Extract the (x, y) coordinate from the center of the cell holding the provided text.  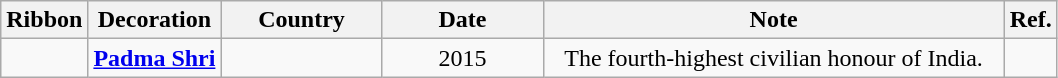
The fourth-highest civilian honour of India. (774, 58)
Ribbon (44, 20)
2015 (462, 58)
Ref. (1030, 20)
Padma Shri (154, 58)
Country (302, 20)
Date (462, 20)
Note (774, 20)
Decoration (154, 20)
